Return the [X, Y] coordinate for the center point of the cell that contains the specified text.  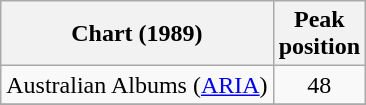
Australian Albums (ARIA) [137, 85]
Chart (1989) [137, 34]
Peakposition [319, 34]
48 [319, 85]
